From the cell containing the given text, extract its center point as (X, Y) coordinate. 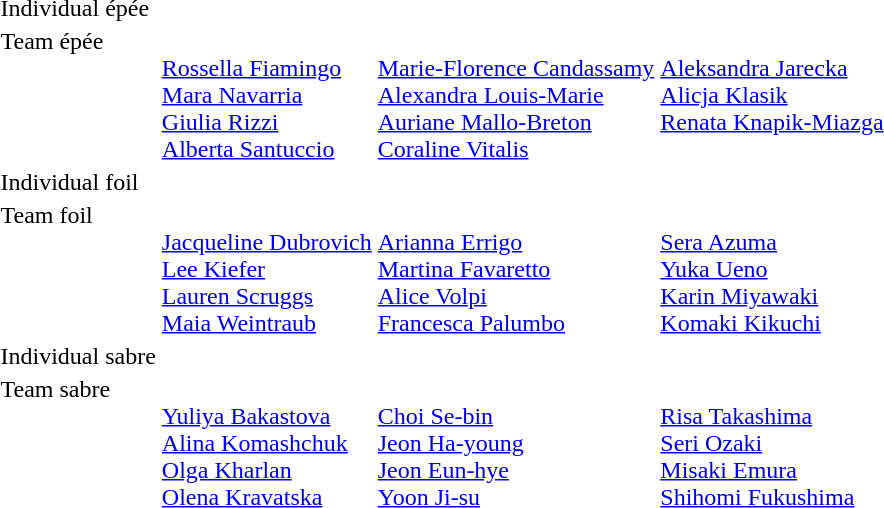
Marie-Florence CandassamyAlexandra Louis-MarieAuriane Mallo-BretonCoraline Vitalis (516, 95)
Rossella FiamingoMara NavarriaGiulia RizziAlberta Santuccio (266, 95)
Jacqueline DubrovichLee KieferLauren ScruggsMaia Weintraub (266, 269)
Arianna ErrigoMartina FavarettoAlice VolpiFrancesca Palumbo (516, 269)
